For the text-containing cell, return its midpoint in (x, y) coordinate format. 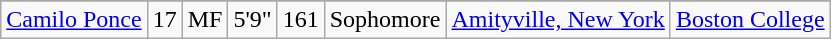
MF (205, 20)
Sophomore (385, 20)
Camilo Ponce (74, 20)
161 (300, 20)
Boston College (750, 20)
17 (164, 20)
Amityville, New York (558, 20)
5'9" (252, 20)
